Provide the [x, y] coordinate of the cell's center where the given text is located.  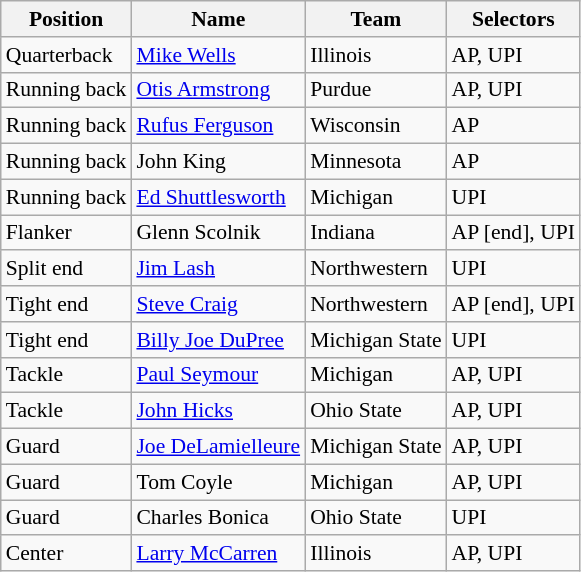
Joe DeLamielleure [218, 447]
Team [376, 19]
Billy Joe DuPree [218, 340]
Steve Craig [218, 304]
Quarterback [66, 55]
Glenn Scolnik [218, 233]
Ed Shuttlesworth [218, 197]
Indiana [376, 233]
John Hicks [218, 411]
Tom Coyle [218, 482]
Flanker [66, 233]
Rufus Ferguson [218, 126]
Selectors [514, 19]
Position [66, 19]
John King [218, 162]
Charles Bonica [218, 518]
Minnesota [376, 162]
Mike Wells [218, 55]
Paul Seymour [218, 375]
Otis Armstrong [218, 90]
Jim Lash [218, 269]
Name [218, 19]
Wisconsin [376, 126]
Larry McCarren [218, 554]
Split end [66, 269]
Center [66, 554]
Purdue [376, 90]
